Identify which cell holds the provided text, then report its (X, Y) central coordinate. 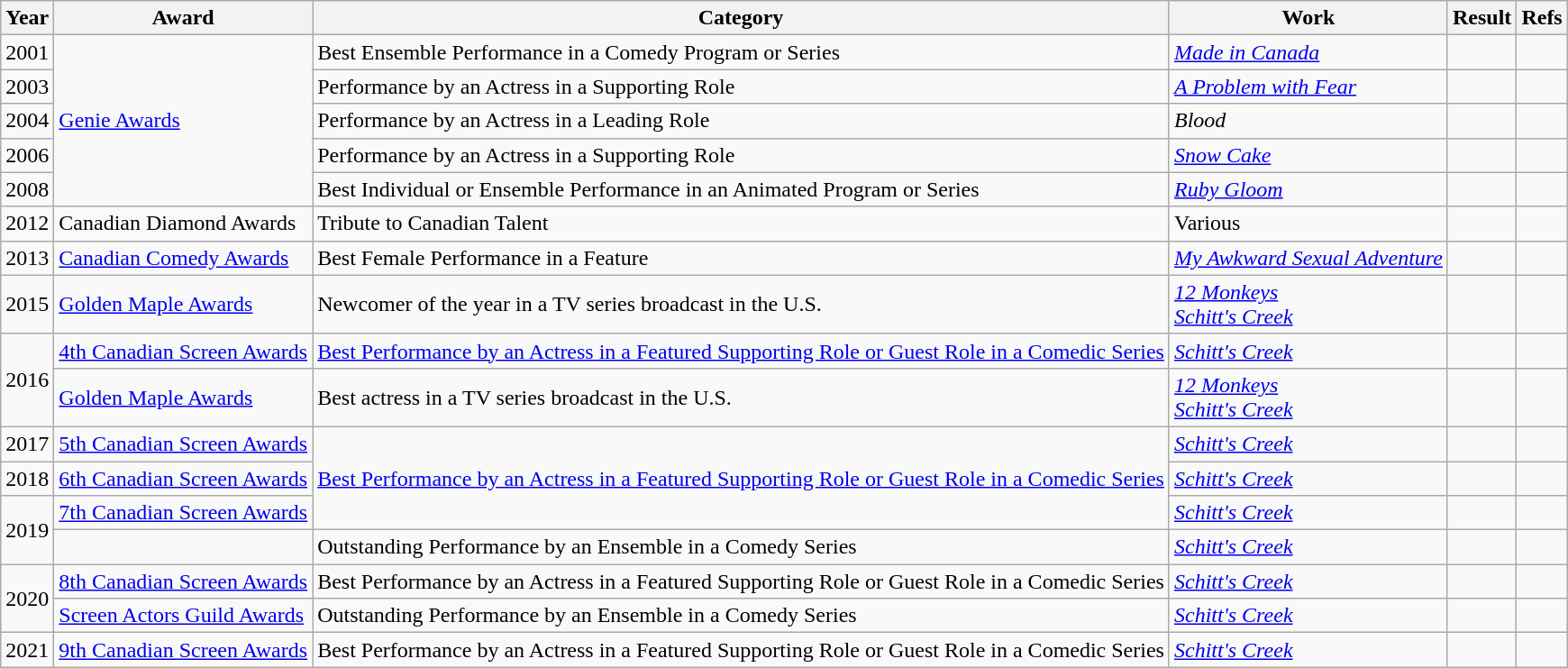
2017 (27, 444)
4th Canadian Screen Awards (184, 351)
Genie Awards (184, 121)
My Awkward Sexual Adventure (1308, 258)
2016 (27, 380)
Ruby Gloom (1308, 189)
2008 (27, 189)
2012 (27, 224)
Result (1481, 18)
Snow Cake (1308, 155)
2013 (27, 258)
Newcomer of the year in a TV series broadcast in the U.S. (741, 305)
Various (1308, 224)
5th Canadian Screen Awards (184, 444)
2020 (27, 599)
Tribute to Canadian Talent (741, 224)
2004 (27, 121)
Year (27, 18)
2015 (27, 305)
Refs (1542, 18)
Work (1308, 18)
Category (741, 18)
Award (184, 18)
Best actress in a TV series broadcast in the U.S. (741, 397)
A Problem with Fear (1308, 87)
2018 (27, 479)
2003 (27, 87)
6th Canadian Screen Awards (184, 479)
2019 (27, 530)
Screen Actors Guild Awards (184, 616)
Best Female Performance in a Feature (741, 258)
Performance by an Actress in a Leading Role (741, 121)
2001 (27, 52)
9th Canadian Screen Awards (184, 650)
Blood (1308, 121)
8th Canadian Screen Awards (184, 581)
Canadian Comedy Awards (184, 258)
Canadian Diamond Awards (184, 224)
Made in Canada (1308, 52)
2006 (27, 155)
7th Canadian Screen Awards (184, 513)
Best Individual or Ensemble Performance in an Animated Program or Series (741, 189)
Best Ensemble Performance in a Comedy Program or Series (741, 52)
2021 (27, 650)
